For the text-containing cell, return its midpoint in (X, Y) coordinate format. 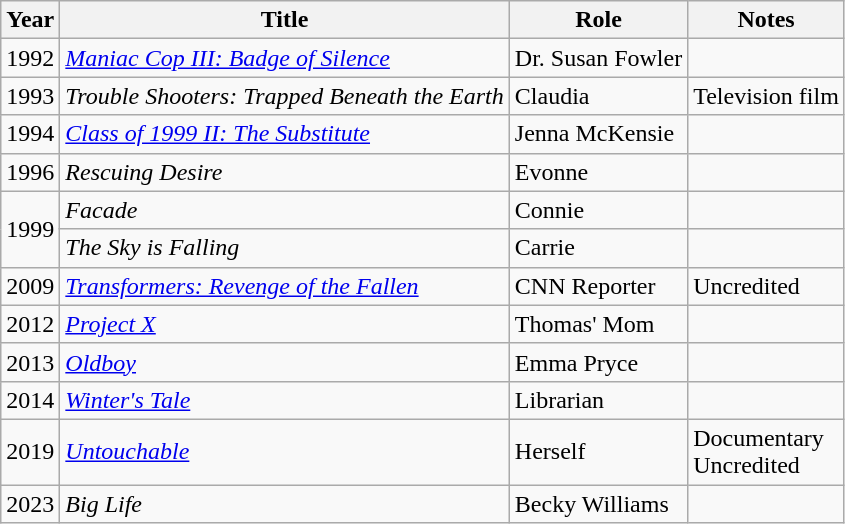
Connie (598, 210)
2013 (30, 362)
Carrie (598, 248)
2012 (30, 324)
1994 (30, 134)
2014 (30, 400)
The Sky is Falling (284, 248)
Dr. Susan Fowler (598, 58)
Herself (598, 452)
Oldboy (284, 362)
Title (284, 20)
Class of 1999 II: The Substitute (284, 134)
Television film (766, 96)
Rescuing Desire (284, 172)
Year (30, 20)
Evonne (598, 172)
1999 (30, 229)
1993 (30, 96)
Uncredited (766, 286)
Facade (284, 210)
2009 (30, 286)
Thomas' Mom (598, 324)
Transformers: Revenge of the Fallen (284, 286)
Becky Williams (598, 503)
Claudia (598, 96)
Untouchable (284, 452)
Emma Pryce (598, 362)
Librarian (598, 400)
DocumentaryUncredited (766, 452)
Trouble Shooters: Trapped Beneath the Earth (284, 96)
1996 (30, 172)
Role (598, 20)
Notes (766, 20)
2019 (30, 452)
2023 (30, 503)
1992 (30, 58)
Big Life (284, 503)
Project X (284, 324)
CNN Reporter (598, 286)
Winter's Tale (284, 400)
Maniac Cop III: Badge of Silence (284, 58)
Jenna McKensie (598, 134)
